Pinpoint the cell where the given text exists, returning its (x, y) midpoint coordinate. 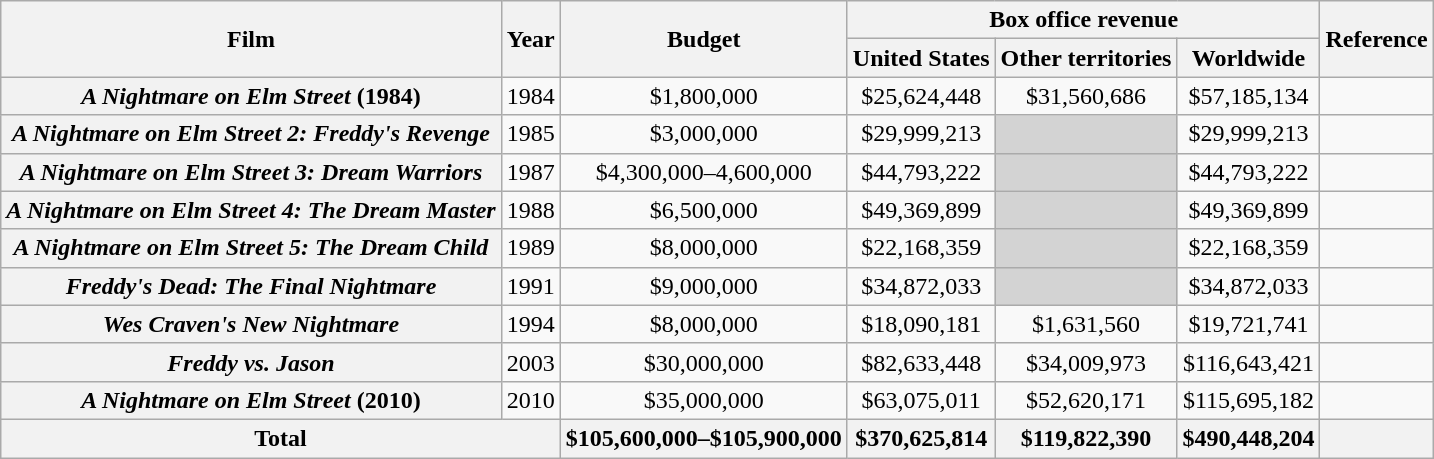
1994 (530, 324)
1984 (530, 96)
$3,000,000 (704, 134)
A Nightmare on Elm Street (2010) (251, 400)
$30,000,000 (704, 362)
A Nightmare on Elm Street 2: Freddy's Revenge (251, 134)
$9,000,000 (704, 286)
$19,721,741 (1248, 324)
United States (921, 58)
$116,643,421 (1248, 362)
$1,631,560 (1086, 324)
$370,625,814 (921, 438)
1985 (530, 134)
Budget (704, 39)
$4,300,000–4,600,000 (704, 172)
$82,633,448 (921, 362)
A Nightmare on Elm Street 4: The Dream Master (251, 210)
A Nightmare on Elm Street (1984) (251, 96)
$18,090,181 (921, 324)
$31,560,686 (1086, 96)
$119,822,390 (1086, 438)
1989 (530, 248)
Worldwide (1248, 58)
Film (251, 39)
$25,624,448 (921, 96)
$34,009,973 (1086, 362)
1987 (530, 172)
Total (281, 438)
Year (530, 39)
Other territories (1086, 58)
$57,185,134 (1248, 96)
1988 (530, 210)
$105,600,000–$105,900,000 (704, 438)
$1,800,000 (704, 96)
$52,620,171 (1086, 400)
2003 (530, 362)
2010 (530, 400)
$115,695,182 (1248, 400)
$6,500,000 (704, 210)
A Nightmare on Elm Street 5: The Dream Child (251, 248)
Box office revenue (1084, 20)
Wes Craven's New Nightmare (251, 324)
$63,075,011 (921, 400)
$35,000,000 (704, 400)
$490,448,204 (1248, 438)
1991 (530, 286)
A Nightmare on Elm Street 3: Dream Warriors (251, 172)
Freddy vs. Jason (251, 362)
Freddy's Dead: The Final Nightmare (251, 286)
Reference (1376, 39)
